Detect which cell encompasses the target text, then output its (x, y) center coordinate. 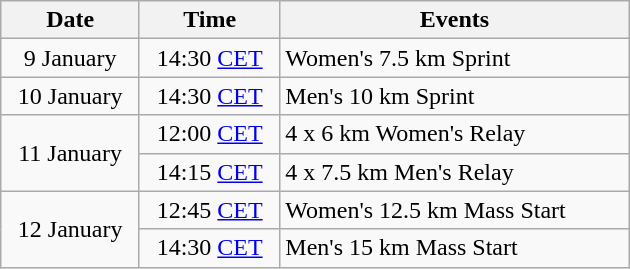
14:15 CET (209, 172)
Time (209, 20)
12:45 CET (209, 210)
9 January (70, 58)
Women's 12.5 km Mass Start (454, 210)
11 January (70, 153)
Date (70, 20)
Men's 15 km Mass Start (454, 248)
12:00 CET (209, 134)
Men's 10 km Sprint (454, 96)
10 January (70, 96)
Events (454, 20)
12 January (70, 229)
4 x 6 km Women's Relay (454, 134)
4 x 7.5 km Men's Relay (454, 172)
Women's 7.5 km Sprint (454, 58)
